Output the [X, Y] coordinate of the center of the cell containing the given text.  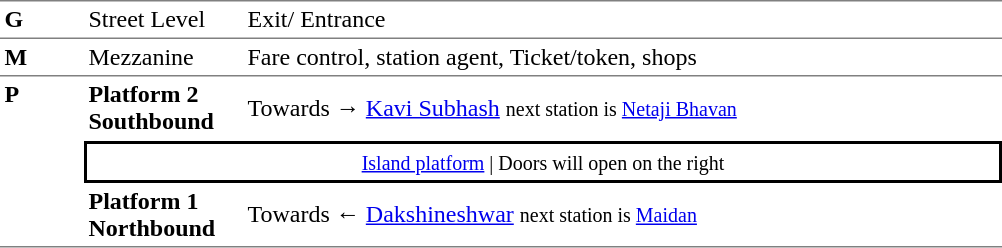
Towards ← Dakshineshwar next station is Maidan [622, 215]
Platform 2Southbound [164, 108]
P [42, 162]
Exit/ Entrance [622, 20]
Fare control, station agent, Ticket/token, shops [622, 58]
M [42, 58]
Platform 1Northbound [164, 215]
G [42, 20]
Street Level [164, 20]
Towards → Kavi Subhash next station is Netaji Bhavan [622, 108]
Mezzanine [164, 58]
Island platform | Doors will open on the right [543, 162]
